Return the [X, Y] coordinate for the center point of the cell that contains the specified text.  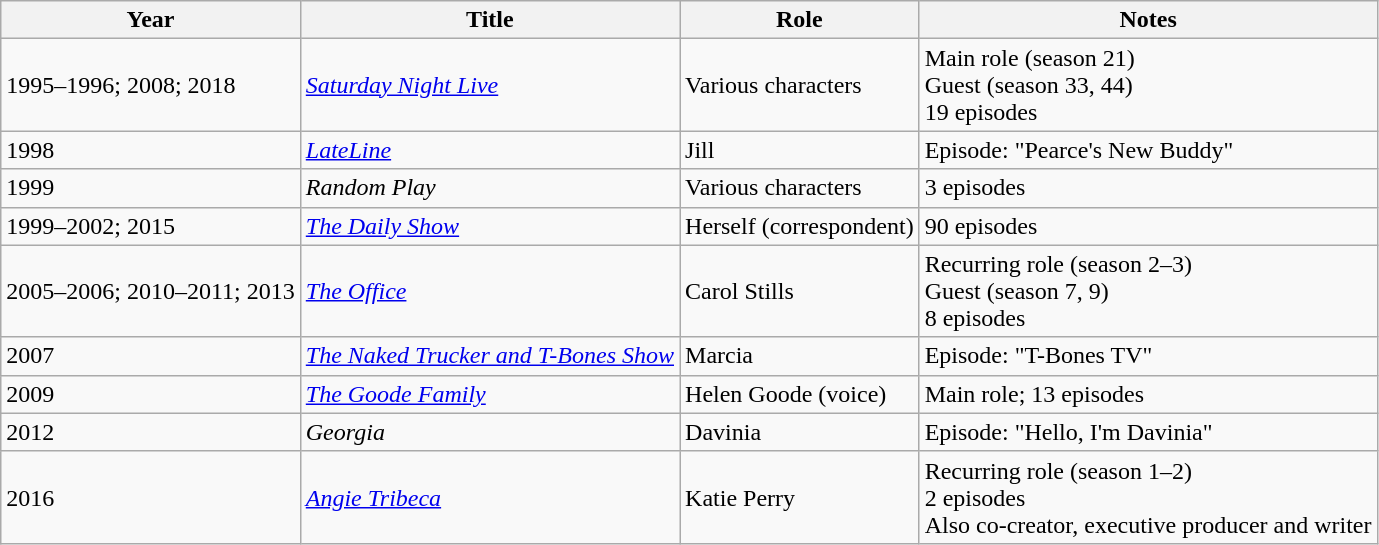
90 episodes [1148, 226]
The Naked Trucker and T-Bones Show [490, 356]
Davinia [800, 432]
Year [151, 20]
Episode: "T-Bones TV" [1148, 356]
Helen Goode (voice) [800, 394]
LateLine [490, 150]
Main role; 13 episodes [1148, 394]
Herself (correspondent) [800, 226]
Katie Perry [800, 497]
1999 [151, 188]
Jill [800, 150]
1999–2002; 2015 [151, 226]
2007 [151, 356]
Role [800, 20]
Marcia [800, 356]
Recurring role (season 2–3)Guest (season 7, 9)8 episodes [1148, 291]
2016 [151, 497]
Main role (season 21)Guest (season 33, 44)19 episodes [1148, 85]
Georgia [490, 432]
2005–2006; 2010–2011; 2013 [151, 291]
The Daily Show [490, 226]
3 episodes [1148, 188]
The Office [490, 291]
Carol Stills [800, 291]
Recurring role (season 1–2)2 episodesAlso co-creator, executive producer and writer [1148, 497]
Title [490, 20]
Angie Tribeca [490, 497]
2009 [151, 394]
2012 [151, 432]
Episode: "Hello, I'm Davinia" [1148, 432]
Episode: "Pearce's New Buddy" [1148, 150]
1995–1996; 2008; 2018 [151, 85]
Notes [1148, 20]
Saturday Night Live [490, 85]
The Goode Family [490, 394]
Random Play [490, 188]
1998 [151, 150]
